Extract the [X, Y] coordinate from the center of the cell holding the provided text.  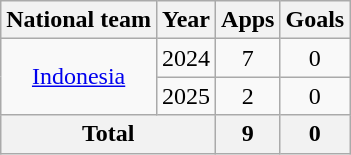
Goals [315, 20]
9 [248, 134]
National team [79, 20]
Indonesia [79, 77]
2 [248, 96]
Total [108, 134]
7 [248, 58]
2025 [186, 96]
2024 [186, 58]
Apps [248, 20]
Year [186, 20]
